Return the [X, Y] coordinate for the center point of the cell that contains the specified text.  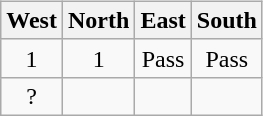
West [32, 20]
? [32, 96]
East [163, 20]
South [226, 20]
North [98, 20]
